Search for the cell housing the specified text and yield its (x, y) center coordinate. 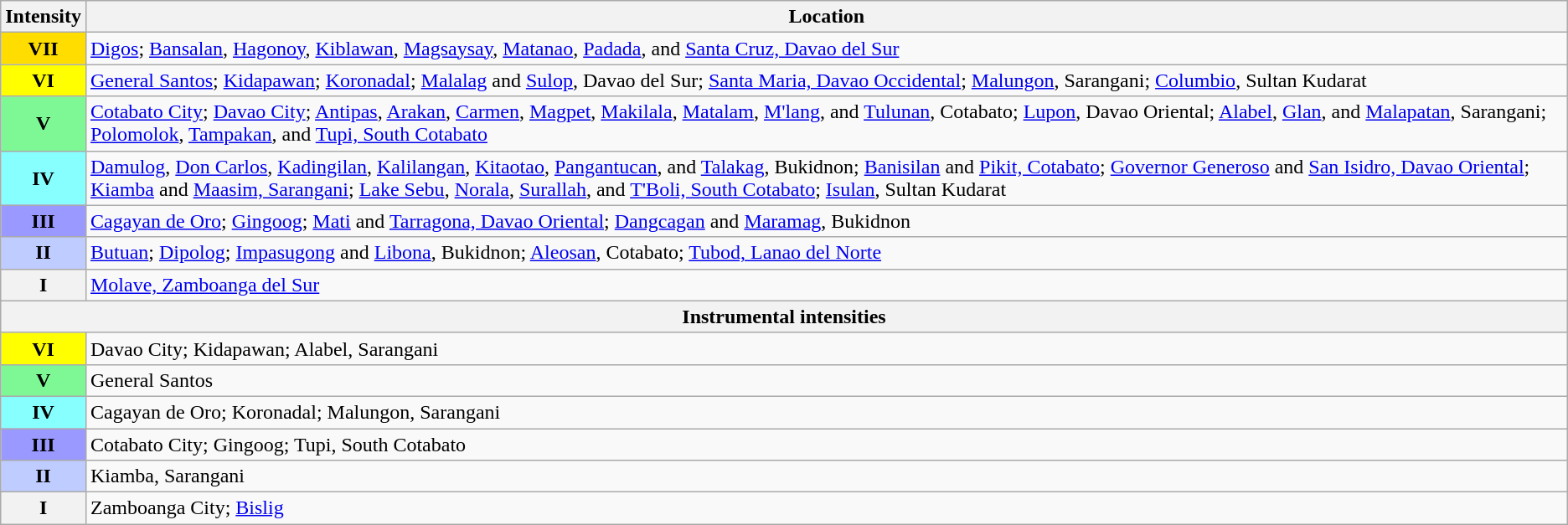
Cagayan de Oro; Gingoog; Mati and Tarragona, Davao Oriental; Dangcagan and Maramag, Bukidnon (826, 221)
Butuan; Dipolog; Impasugong and Libona, Bukidnon; Aleosan, Cotabato; Tubod, Lanao del Norte (826, 253)
Kiamba, Sarangani (826, 476)
VII (44, 49)
Intensity (44, 17)
Digos; Bansalan, Hagonoy, Kiblawan, Magsaysay, Matanao, Padada, and Santa Cruz, Davao del Sur (826, 49)
General Santos (826, 380)
General Santos; Kidapawan; Koronadal; Malalag and Sulop, Davao del Sur; Santa Maria, Davao Occidental; Malungon, Sarangani; Columbio, Sultan Kudarat (826, 80)
Zamboanga City; Bislig (826, 508)
Molave, Zamboanga del Sur (826, 285)
Instrumental intensities (784, 317)
Location (826, 17)
Cotabato City; Gingoog; Tupi, South Cotabato (826, 445)
Cagayan de Oro; Koronadal; Malungon, Sarangani (826, 412)
Davao City; Kidapawan; Alabel, Sarangani (826, 348)
